Locate the cell with the specified text and output its (X, Y) center coordinate. 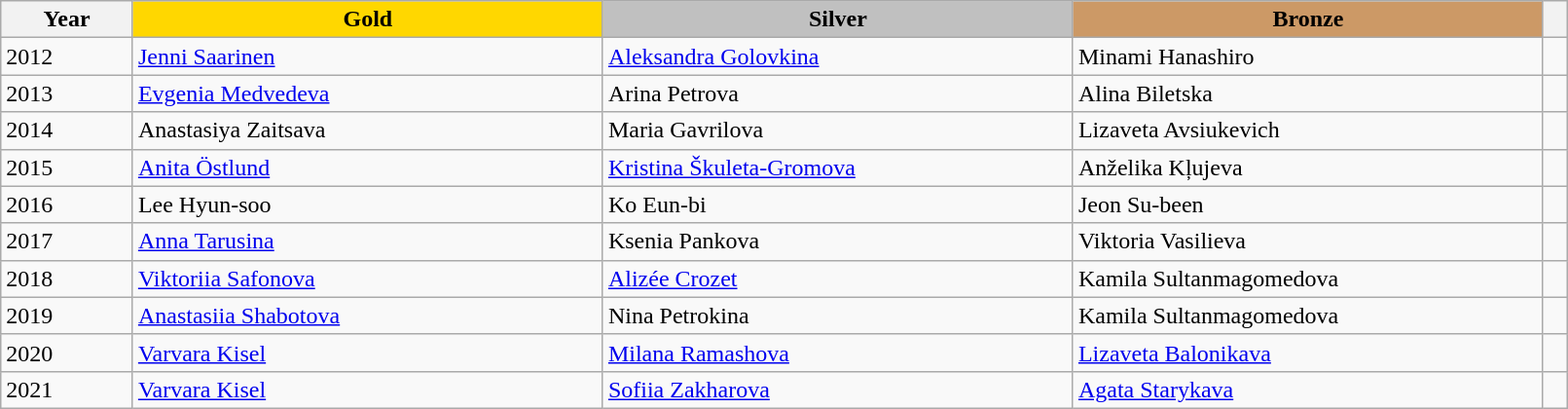
Anita Östlund (368, 167)
2020 (67, 353)
Anna Tarusina (368, 242)
Ksenia Pankova (837, 242)
Jeon Su-been (1308, 204)
2021 (67, 390)
2015 (67, 167)
Bronze (1308, 19)
2018 (67, 279)
Gold (368, 19)
Nina Petrokina (837, 316)
Year (67, 19)
Anastasiia Shabotova (368, 316)
2016 (67, 204)
Anastasiya Zaitsava (368, 130)
2014 (67, 130)
Viktoriia Safonova (368, 279)
Milana Ramashova (837, 353)
Evgenia Medvedeva (368, 93)
Silver (837, 19)
Alizée Crozet (837, 279)
2019 (67, 316)
Viktoria Vasilieva (1308, 242)
Lee Hyun-soo (368, 204)
Ko Eun-bi (837, 204)
Alina Biletska (1308, 93)
Agata Starykava (1308, 390)
2012 (67, 56)
2013 (67, 93)
Kristina Škuleta-Gromova (837, 167)
Jenni Saarinen (368, 56)
Minami Hanashiro (1308, 56)
Sofiia Zakharova (837, 390)
2017 (67, 242)
Lizaveta Avsiukevich (1308, 130)
Maria Gavrilova (837, 130)
Arina Petrova (837, 93)
Anželika Kļujeva (1308, 167)
Lizaveta Balonikava (1308, 353)
Aleksandra Golovkina (837, 56)
